Output the (X, Y) coordinate of the center of the cell containing the given text.  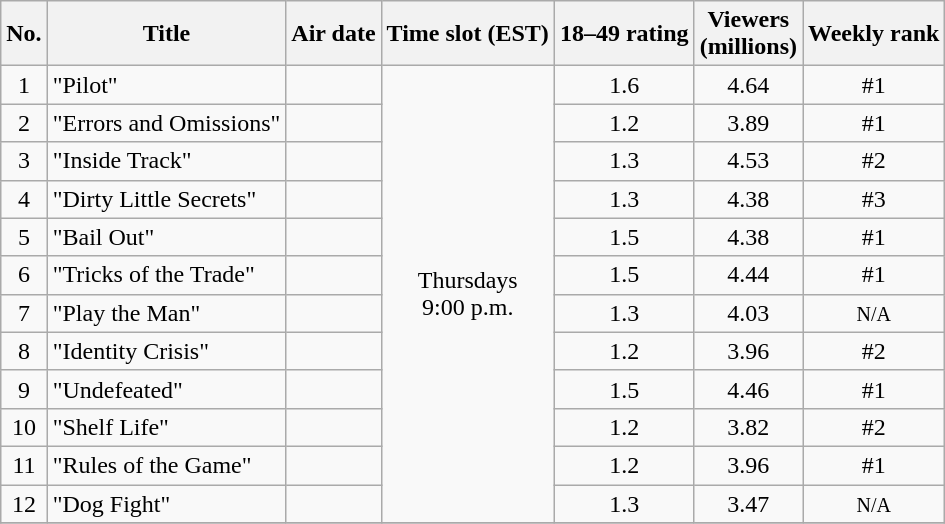
10 (24, 427)
"Identity Crisis" (166, 351)
1.6 (624, 85)
12 (24, 503)
4.44 (748, 275)
No. (24, 34)
3.89 (748, 123)
"Bail Out" (166, 237)
4.03 (748, 313)
Time slot (EST) (468, 34)
"Undefeated" (166, 389)
"Inside Track" (166, 161)
#3 (873, 199)
"Errors and Omissions" (166, 123)
11 (24, 465)
"Play the Man" (166, 313)
4.64 (748, 85)
"Pilot" (166, 85)
Air date (334, 34)
4.46 (748, 389)
"Rules of the Game" (166, 465)
"Tricks of the Trade" (166, 275)
3 (24, 161)
3.47 (748, 503)
7 (24, 313)
"Shelf Life" (166, 427)
1 (24, 85)
9 (24, 389)
5 (24, 237)
4 (24, 199)
Title (166, 34)
18–49 rating (624, 34)
Weekly rank (873, 34)
3.82 (748, 427)
Thursdays9:00 p.m. (468, 294)
"Dog Fight" (166, 503)
"Dirty Little Secrets" (166, 199)
Viewers(millions) (748, 34)
2 (24, 123)
8 (24, 351)
6 (24, 275)
4.53 (748, 161)
